From the cell containing the given text, extract its center point as [X, Y] coordinate. 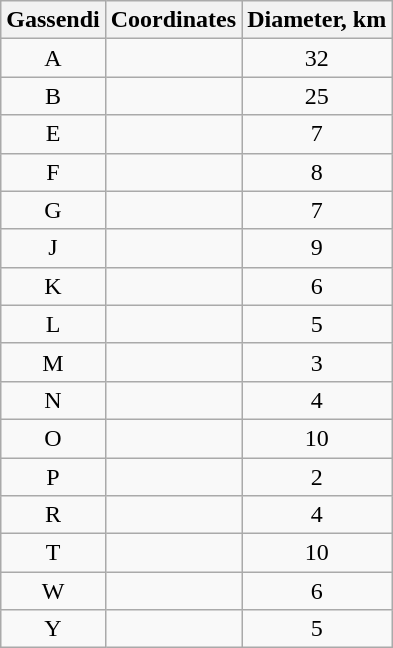
B [53, 96]
E [53, 134]
A [53, 58]
Diameter, km [317, 20]
9 [317, 248]
M [53, 362]
R [53, 515]
N [53, 400]
32 [317, 58]
8 [317, 172]
Y [53, 629]
T [53, 553]
G [53, 210]
2 [317, 477]
K [53, 286]
F [53, 172]
W [53, 591]
Gassendi [53, 20]
P [53, 477]
L [53, 324]
J [53, 248]
3 [317, 362]
25 [317, 96]
O [53, 438]
Coordinates [173, 20]
